Identify which cell holds the provided text, then report its (x, y) central coordinate. 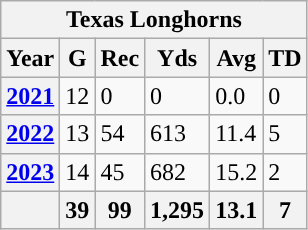
11.4 (236, 134)
2 (285, 172)
99 (120, 210)
54 (120, 134)
G (78, 58)
682 (178, 172)
45 (120, 172)
Year (30, 58)
TD (285, 58)
12 (78, 96)
0.0 (236, 96)
Texas Longhorns (154, 20)
Avg (236, 58)
2023 (30, 172)
5 (285, 134)
15.2 (236, 172)
2022 (30, 134)
39 (78, 210)
613 (178, 134)
Yds (178, 58)
1,295 (178, 210)
Rec (120, 58)
13 (78, 134)
14 (78, 172)
13.1 (236, 210)
2021 (30, 96)
7 (285, 210)
